Extract the (X, Y) coordinate from the center of the cell holding the provided text.  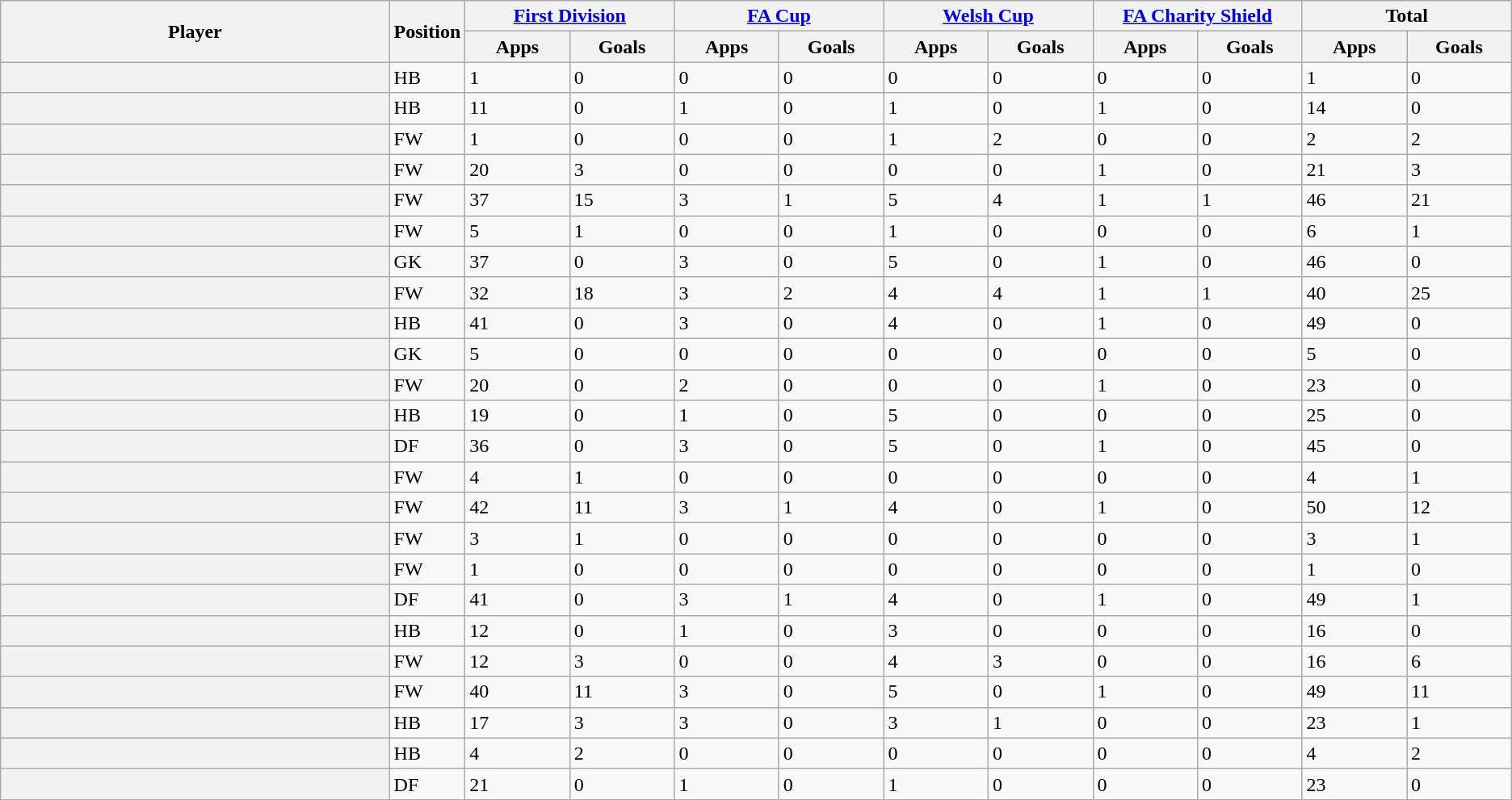
Position (427, 31)
15 (622, 200)
18 (622, 292)
50 (1354, 508)
Total (1407, 16)
32 (517, 292)
FA Cup (779, 16)
FA Charity Shield (1197, 16)
Player (195, 31)
36 (517, 446)
19 (517, 416)
14 (1354, 108)
42 (517, 508)
17 (517, 723)
Welsh Cup (989, 16)
First Division (570, 16)
45 (1354, 446)
